Provide the (x, y) coordinate of the cell's center where the given text is located.  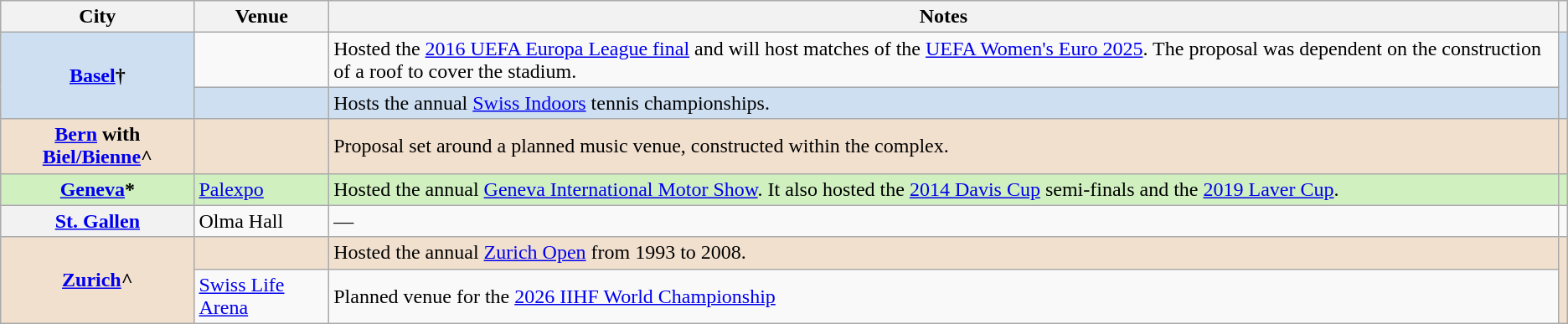
— (943, 221)
Hosts the annual Swiss Indoors tennis championships. (943, 103)
Notes (943, 17)
St. Gallen (97, 221)
Venue (261, 17)
Hosted the annual Geneva International Motor Show. It also hosted the 2014 Davis Cup semi-finals and the 2019 Laver Cup. (943, 189)
Proposal set around a planned music venue, constructed within the complex. (943, 146)
Palexpo (261, 189)
Geneva* (97, 189)
Olma Hall (261, 221)
Zurich^ (97, 280)
Swiss Life Arena (261, 296)
Bern with Biel/Bienne^ (97, 146)
City (97, 17)
Hosted the annual Zurich Open from 1993 to 2008. (943, 253)
Planned venue for the 2026 IIHF World Championship (943, 296)
Basel† (97, 75)
